Capture the cell that displays the provided text and extract its [X, Y] central coordinate. 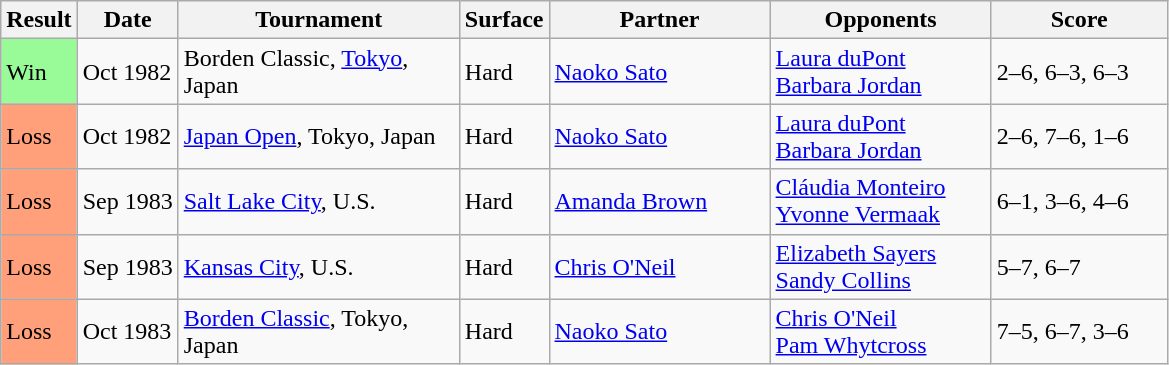
Elizabeth Sayers Sandy Collins [880, 266]
Japan Open, Tokyo, Japan [318, 136]
Chris O'Neil [660, 266]
Cláudia Monteiro Yvonne Vermaak [880, 202]
6–1, 3–6, 4–6 [1079, 202]
Opponents [880, 20]
Win [39, 72]
7–5, 6–7, 3–6 [1079, 332]
Partner [660, 20]
Tournament [318, 20]
Amanda Brown [660, 202]
Oct 1983 [128, 332]
Score [1079, 20]
2–6, 6–3, 6–3 [1079, 72]
2–6, 7–6, 1–6 [1079, 136]
Date [128, 20]
Salt Lake City, U.S. [318, 202]
Kansas City, U.S. [318, 266]
Result [39, 20]
Surface [504, 20]
5–7, 6–7 [1079, 266]
Chris O'Neil Pam Whytcross [880, 332]
